From the cell containing the given text, extract its center point as [x, y] coordinate. 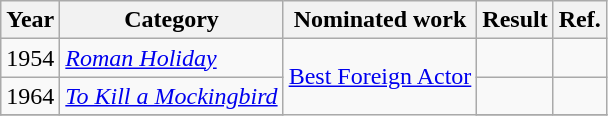
1964 [30, 96]
Nominated work [380, 20]
Category [172, 20]
Year [30, 20]
Ref. [580, 20]
Best Foreign Actor [380, 77]
Roman Holiday [172, 58]
To Kill a Mockingbird [172, 96]
1954 [30, 58]
Result [515, 20]
